Search for the cell housing the specified text and yield its (x, y) center coordinate. 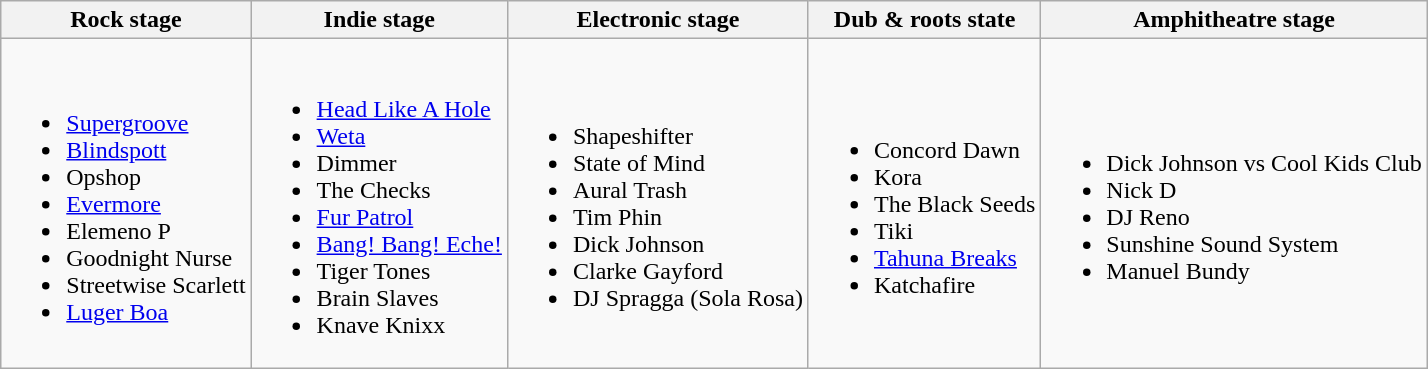
Dick Johnson vs Cool Kids ClubNick DDJ RenoSunshine Sound SystemManuel Bundy (1234, 204)
Rock stage (126, 20)
Amphitheatre stage (1234, 20)
SupergrooveBlindspottOpshopEvermoreElemeno PGoodnight NurseStreetwise ScarlettLuger Boa (126, 204)
Electronic stage (658, 20)
Concord DawnKoraThe Black SeedsTikiTahuna BreaksKatchafire (924, 204)
Head Like A HoleWetaDimmerThe ChecksFur PatrolBang! Bang! Eche!Tiger TonesBrain SlavesKnave Knixx (379, 204)
Dub & roots state (924, 20)
ShapeshifterState of MindAural TrashTim PhinDick JohnsonClarke GayfordDJ Spragga (Sola Rosa) (658, 204)
Indie stage (379, 20)
